Return the (X, Y) coordinate for the center point of the cell that contains the specified text.  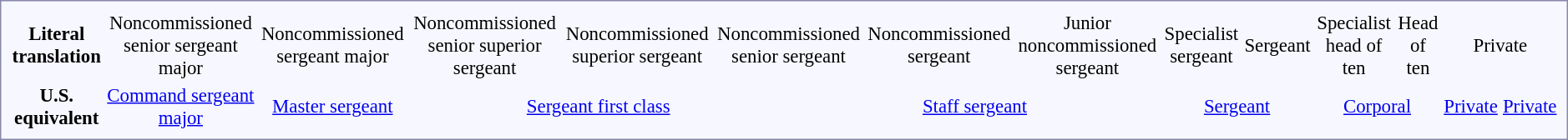
U.S. equivalent (57, 107)
Junior noncommissioned sergeant (1087, 45)
Master sergeant (332, 107)
Noncommissioned sergeant major (332, 45)
Noncommissioned senior sergeant (788, 45)
Noncommissioned senior sergeant major (180, 45)
Noncommissioned superior sergeant (638, 45)
Noncommissioned senior superior sergeant (484, 45)
Corporal (1378, 107)
Command sergeant major (180, 107)
Specialist sergeant (1201, 45)
Staff sergeant (975, 107)
Specialist head of ten (1354, 45)
Head of ten (1418, 45)
Literal translation (57, 45)
Noncommissioned sergeant (939, 45)
Sergeant first class (598, 107)
